Extract the [x, y] coordinate from the center of the cell holding the provided text.  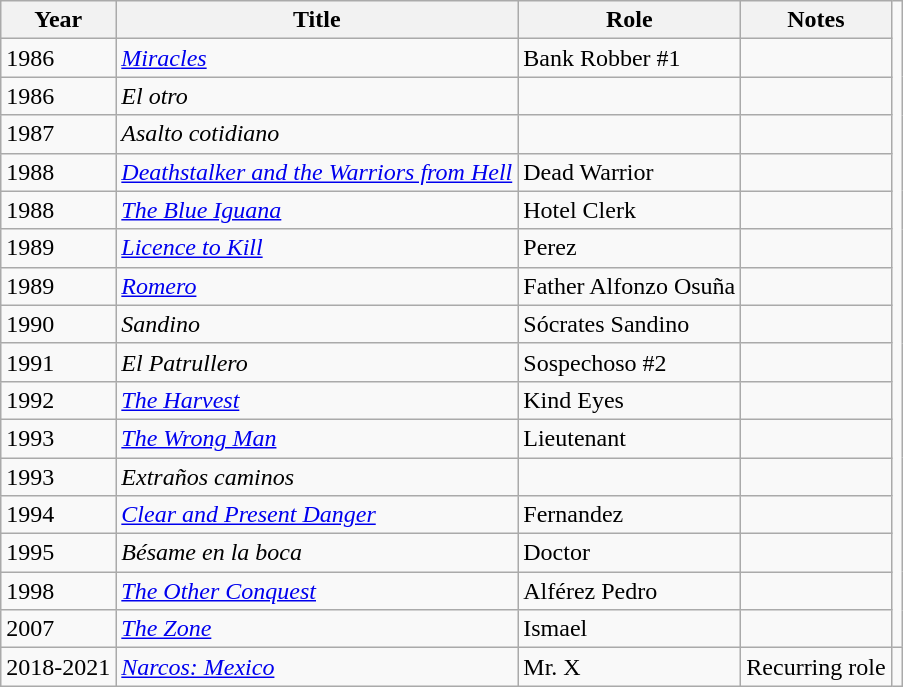
Perez [630, 248]
Bésame en la boca [317, 553]
1987 [58, 134]
Extraños caminos [317, 477]
1994 [58, 515]
The Wrong Man [317, 438]
Title [317, 20]
1992 [58, 400]
Clear and Present Danger [317, 515]
1998 [58, 591]
Fernandez [630, 515]
Recurring role [816, 667]
Licence to Kill [317, 248]
Doctor [630, 553]
Lieutenant [630, 438]
Sandino [317, 324]
Role [630, 20]
Sospechoso #2 [630, 362]
Year [58, 20]
Kind Eyes [630, 400]
2007 [58, 629]
El otro [317, 96]
El Patrullero [317, 362]
The Other Conquest [317, 591]
Sócrates Sandino [630, 324]
Hotel Clerk [630, 210]
1990 [58, 324]
Mr. X [630, 667]
Deathstalker and the Warriors from Hell [317, 172]
2018-2021 [58, 667]
The Zone [317, 629]
The Blue Iguana [317, 210]
Father Alfonzo Osuña [630, 286]
Asalto cotidiano [317, 134]
The Harvest [317, 400]
1991 [58, 362]
Notes [816, 20]
Alférez Pedro [630, 591]
1995 [58, 553]
Narcos: Mexico [317, 667]
Bank Robber #1 [630, 58]
Miracles [317, 58]
Romero [317, 286]
Dead Warrior [630, 172]
Ismael [630, 629]
